Return (x, y) of the center of cell containing provided text 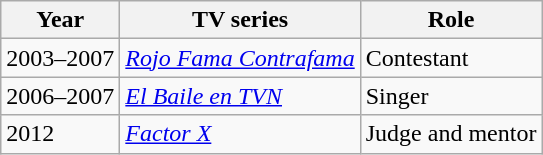
Judge and mentor (451, 134)
Role (451, 20)
Year (60, 20)
El Baile en TVN (240, 96)
2003–2007 (60, 58)
Rojo Fama Contrafama (240, 58)
2012 (60, 134)
2006–2007 (60, 96)
TV series (240, 20)
Contestant (451, 58)
Factor X (240, 134)
Singer (451, 96)
